Provide the (x, y) coordinate of the cell's center where the given text is located.  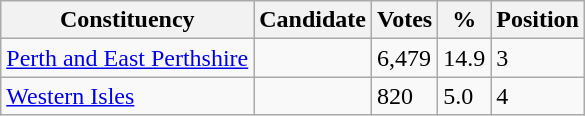
820 (405, 96)
6,479 (405, 58)
Western Isles (128, 96)
4 (538, 96)
Votes (405, 20)
Candidate (313, 20)
Constituency (128, 20)
Position (538, 20)
5.0 (464, 96)
Perth and East Perthshire (128, 58)
14.9 (464, 58)
% (464, 20)
3 (538, 58)
